Return [X, Y] of the center of cell containing provided text 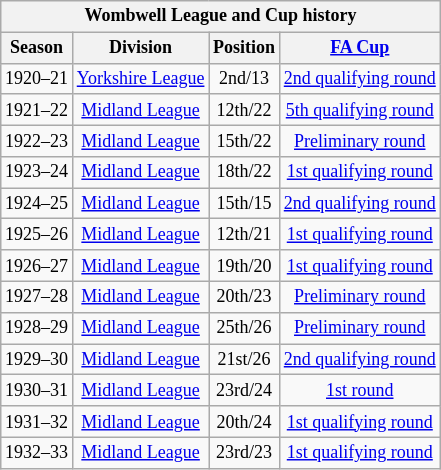
1928–29 [37, 328]
1931–32 [37, 422]
1920–21 [37, 78]
15th/15 [244, 204]
1st round [360, 390]
12th/22 [244, 110]
23rd/24 [244, 390]
20th/23 [244, 296]
1922–23 [37, 140]
FA Cup [360, 48]
19th/20 [244, 266]
20th/24 [244, 422]
1929–30 [37, 360]
2nd/13 [244, 78]
1926–27 [37, 266]
23rd/23 [244, 452]
Wombwell League and Cup history [220, 16]
Position [244, 48]
Division [140, 48]
1930–31 [37, 390]
1923–24 [37, 172]
1921–22 [37, 110]
1927–28 [37, 296]
18th/22 [244, 172]
21st/26 [244, 360]
12th/21 [244, 234]
5th qualifying round [360, 110]
1925–26 [37, 234]
Yorkshire League [140, 78]
Season [37, 48]
25th/26 [244, 328]
1932–33 [37, 452]
1924–25 [37, 204]
15th/22 [244, 140]
